Return (x, y) of the center of cell containing provided text 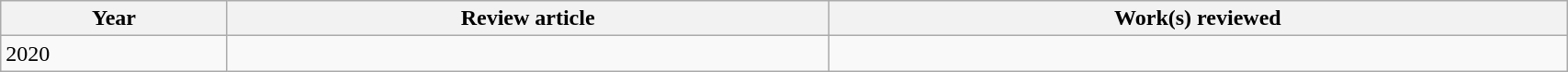
Year (114, 18)
2020 (114, 54)
Work(s) reviewed (1198, 18)
Review article (527, 18)
